Scan for the cell matching the given text and deliver its (X, Y) coordinate at center. 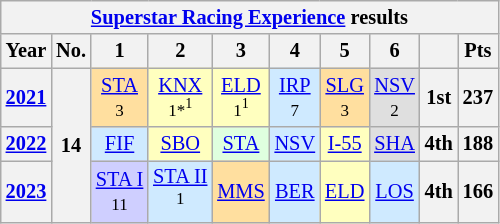
STA (240, 143)
STA I11 (120, 192)
Pts (478, 51)
166 (478, 192)
NSV2 (394, 98)
1 (120, 51)
ELD11 (240, 98)
Year (26, 51)
ELD (344, 192)
SHA (394, 143)
NSV (295, 143)
STA3 (120, 98)
KNX1*1 (180, 98)
2021 (26, 98)
Superstar Racing Experience results (250, 17)
2 (180, 51)
FIF (120, 143)
5 (344, 51)
STA II1 (180, 192)
BER (295, 192)
237 (478, 98)
2022 (26, 143)
14 (71, 146)
IRP7 (295, 98)
MMS (240, 192)
3 (240, 51)
No. (71, 51)
188 (478, 143)
2023 (26, 192)
4 (295, 51)
I-55 (344, 143)
SLG3 (344, 98)
1st (439, 98)
SBO (180, 143)
6 (394, 51)
LOS (394, 192)
